Capture the cell that displays the provided text and extract its [X, Y] central coordinate. 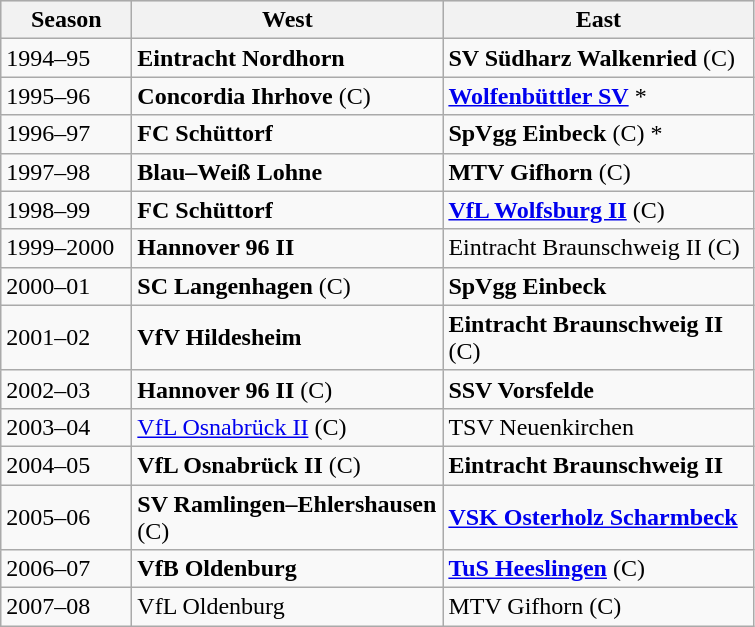
1995–96 [66, 96]
VfV Hildesheim [288, 338]
2006–07 [66, 569]
VfL Wolfsburg II (C) [598, 210]
SSV Vorsfelde [598, 389]
East [598, 20]
1994–95 [66, 58]
TuS Heeslingen (C) [598, 569]
SC Langenhagen (C) [288, 286]
Wolfenbüttler SV * [598, 96]
Blau–Weiß Lohne [288, 172]
SV Südharz Walkenried (C) [598, 58]
VSK Osterholz Scharmbeck [598, 516]
Eintracht Braunschweig II [598, 465]
Season [66, 20]
2003–04 [66, 427]
SpVgg Einbeck (C) * [598, 134]
Concordia Ihrhove (C) [288, 96]
2000–01 [66, 286]
1997–98 [66, 172]
1996–97 [66, 134]
Hannover 96 II (C) [288, 389]
1999–2000 [66, 248]
2002–03 [66, 389]
2005–06 [66, 516]
2007–08 [66, 607]
SV Ramlingen–Ehlershausen (C) [288, 516]
West [288, 20]
Eintracht Nordhorn [288, 58]
2004–05 [66, 465]
VfL Oldenburg [288, 607]
SpVgg Einbeck [598, 286]
Hannover 96 II [288, 248]
1998–99 [66, 210]
TSV Neuenkirchen [598, 427]
2001–02 [66, 338]
VfB Oldenburg [288, 569]
